Identify which cell holds the provided text, then report its [X, Y] central coordinate. 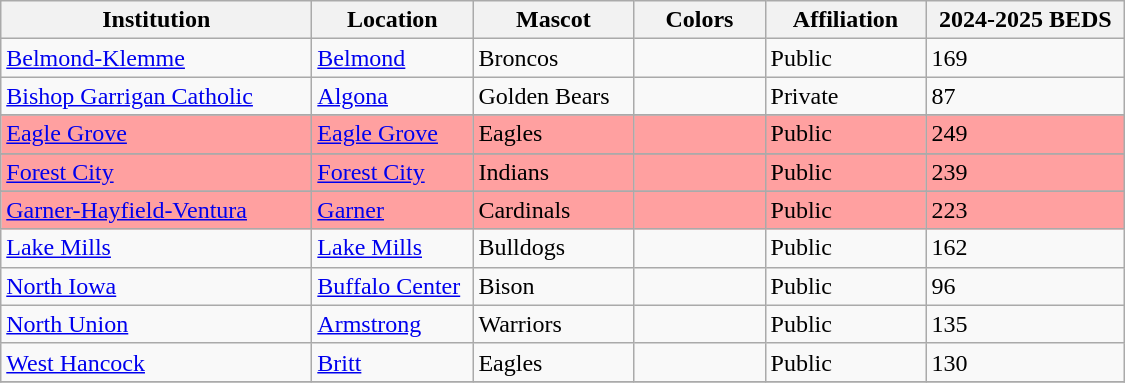
Buffalo Center [392, 286]
169 [1026, 58]
Affiliation [846, 20]
Bulldogs [554, 248]
Belmond-Klemme [156, 58]
249 [1026, 134]
Algona [392, 96]
Bison [554, 286]
Garner [392, 210]
Location [392, 20]
Golden Bears [554, 96]
2024-2025 BEDS [1026, 20]
North Iowa [156, 286]
North Union [156, 324]
Belmond [392, 58]
162 [1026, 248]
87 [1026, 96]
Bishop Garrigan Catholic [156, 96]
Colors [700, 20]
Garner-Hayfield-Ventura [156, 210]
223 [1026, 210]
Britt [392, 362]
Private [846, 96]
Armstrong [392, 324]
96 [1026, 286]
Indians [554, 172]
135 [1026, 324]
Broncos [554, 58]
130 [1026, 362]
West Hancock [156, 362]
Institution [156, 20]
Cardinals [554, 210]
239 [1026, 172]
Warriors [554, 324]
Mascot [554, 20]
